Detect which cell encompasses the target text, then output its [X, Y] center coordinate. 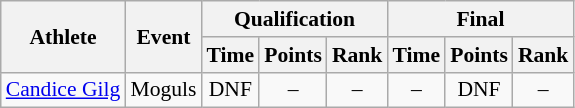
Moguls [163, 90]
Final [480, 19]
Qualification [294, 19]
Candice Gilg [64, 90]
Athlete [64, 36]
Event [163, 36]
